Provide the (X, Y) coordinate of the cell's center where the given text is located.  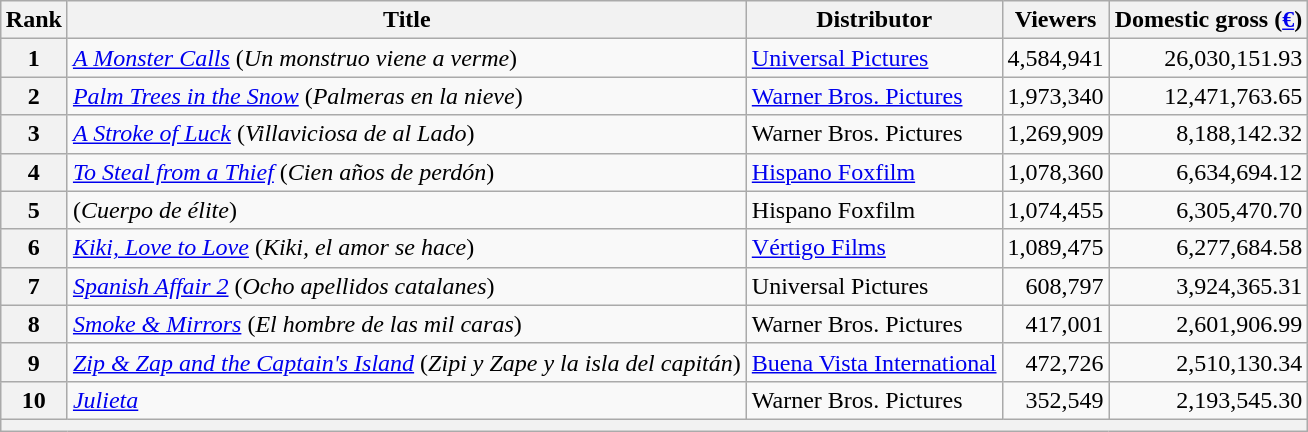
Julieta (406, 400)
4,584,941 (1056, 58)
8 (34, 324)
6,634,694.12 (1208, 172)
472,726 (1056, 362)
1 (34, 58)
Viewers (1056, 20)
608,797 (1056, 286)
1,078,360 (1056, 172)
10 (34, 400)
3,924,365.31 (1208, 286)
To Steal from a Thief (Cien años de perdón) (406, 172)
Zip & Zap and the Captain's Island (Zipi y Zape y la isla del capitán) (406, 362)
2,193,545.30 (1208, 400)
Rank (34, 20)
2 (34, 96)
8,188,142.32 (1208, 134)
4 (34, 172)
Title (406, 20)
Domestic gross (€) (1208, 20)
Palm Trees in the Snow (Palmeras en la nieve) (406, 96)
6,277,684.58 (1208, 248)
9 (34, 362)
3 (34, 134)
Distributor (874, 20)
Vértigo Films (874, 248)
A Monster Calls (Un monstruo viene a verme) (406, 58)
A Stroke of Luck (Villaviciosa de al Lado) (406, 134)
417,001 (1056, 324)
26,030,151.93 (1208, 58)
352,549 (1056, 400)
2,510,130.34 (1208, 362)
12,471,763.65 (1208, 96)
5 (34, 210)
1,074,455 (1056, 210)
Smoke & Mirrors (El hombre de las mil caras) (406, 324)
7 (34, 286)
1,269,909 (1056, 134)
1,089,475 (1056, 248)
Kiki, Love to Love (Kiki, el amor se hace) (406, 248)
6 (34, 248)
Spanish Affair 2 (Ocho apellidos catalanes) (406, 286)
6,305,470.70 (1208, 210)
2,601,906.99 (1208, 324)
Buena Vista International (874, 362)
(Cuerpo de élite) (406, 210)
1,973,340 (1056, 96)
